Find where the given text appears and provide that cell's center as [x, y] coordinate. 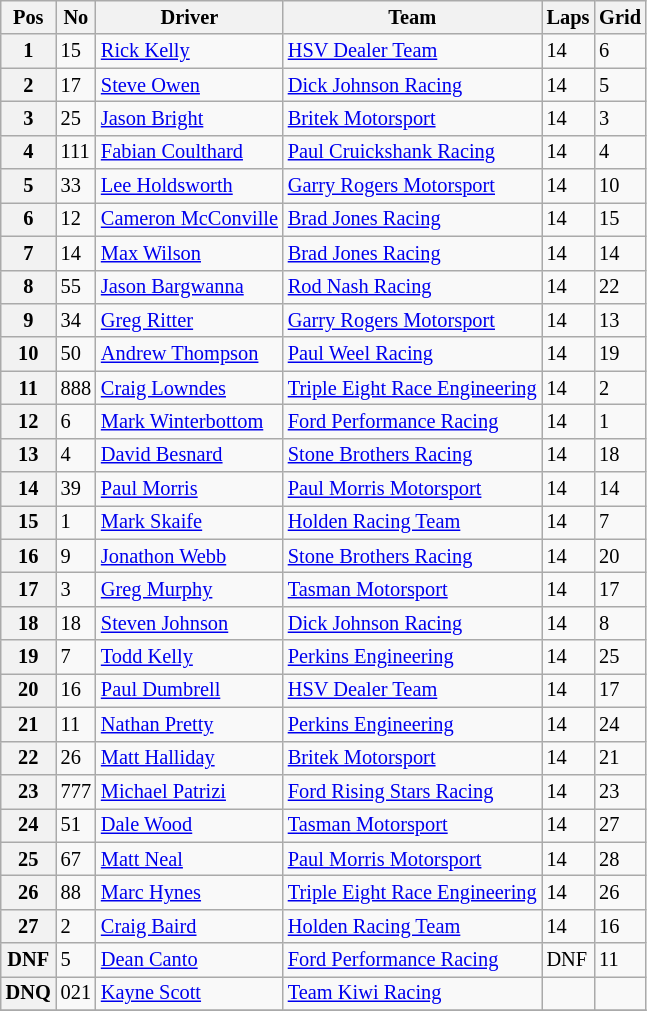
Marc Hynes [190, 892]
Paul Morris [190, 489]
Grid [620, 17]
Rick Kelly [190, 51]
Team Kiwi Racing [412, 993]
Dean Canto [190, 960]
67 [76, 859]
Cameron McConville [190, 219]
Pos [28, 17]
50 [76, 354]
Steven Johnson [190, 623]
No [76, 17]
Laps [568, 17]
Greg Ritter [190, 320]
DNQ [28, 993]
Matt Neal [190, 859]
Dale Wood [190, 825]
Jonathon Webb [190, 556]
Paul Dumbrell [190, 690]
Mark Winterbottom [190, 421]
Greg Murphy [190, 589]
777 [76, 791]
34 [76, 320]
Andrew Thompson [190, 354]
Craig Baird [190, 926]
Team [412, 17]
Ford Rising Stars Racing [412, 791]
Mark Skaife [190, 522]
David Besnard [190, 455]
888 [76, 388]
Lee Holdsworth [190, 186]
Matt Halliday [190, 758]
Paul Cruickshank Racing [412, 152]
111 [76, 152]
021 [76, 993]
Kayne Scott [190, 993]
Jason Bargwanna [190, 287]
Driver [190, 17]
Rod Nash Racing [412, 287]
55 [76, 287]
Steve Owen [190, 85]
39 [76, 489]
Todd Kelly [190, 657]
Michael Patrizi [190, 791]
88 [76, 892]
Fabian Coulthard [190, 152]
33 [76, 186]
51 [76, 825]
Craig Lowndes [190, 388]
Max Wilson [190, 253]
Jason Bright [190, 118]
Paul Weel Racing [412, 354]
Nathan Pretty [190, 724]
28 [620, 859]
